For the text-containing cell, return its midpoint in [X, Y] coordinate format. 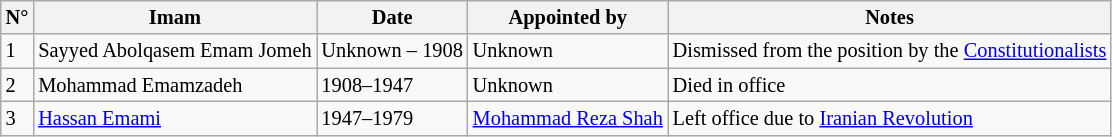
2 [18, 85]
Imam [174, 17]
N° [18, 17]
Appointed by [568, 17]
Sayyed Abolqasem Emam Jomeh [174, 51]
Mohammad Reza Shah [568, 118]
Notes [890, 17]
1908–1947 [392, 85]
1947–1979 [392, 118]
Mohammad Emamzadeh [174, 85]
Left office due to Iranian Revolution [890, 118]
3 [18, 118]
Dismissed from the position by the Constitutionalists [890, 51]
Date [392, 17]
1 [18, 51]
Died in office [890, 85]
Unknown – 1908 [392, 51]
Hassan Emami [174, 118]
